For the text-containing cell, return its midpoint in (X, Y) coordinate format. 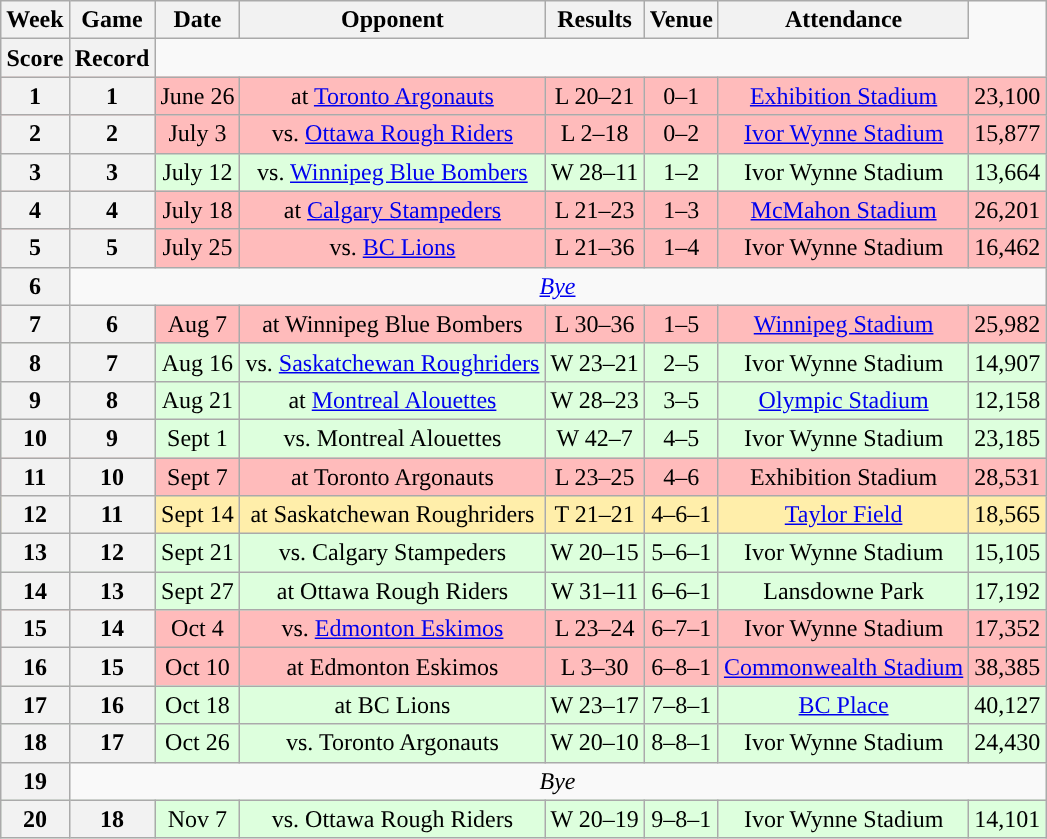
6–6–1 (681, 591)
7–8–1 (681, 705)
15,877 (1008, 134)
9–8–1 (681, 819)
23,100 (1008, 96)
at Montreal Alouettes (392, 400)
Date (198, 20)
L 20–21 (594, 96)
BC Place (843, 705)
1–4 (681, 248)
0–2 (681, 134)
Venue (681, 20)
Aug 16 (198, 362)
W 28–23 (594, 400)
at BC Lions (392, 705)
0–1 (681, 96)
2–5 (681, 362)
L 21–23 (594, 210)
W 31–11 (594, 591)
Aug 7 (198, 324)
Sept 21 (198, 553)
L 23–25 (594, 477)
July 3 (198, 134)
16,462 (1008, 248)
vs. Calgary Stampeders (392, 553)
at Edmonton Eskimos (392, 667)
19 (35, 781)
L 3–30 (594, 667)
vs. Edmonton Eskimos (392, 629)
3–5 (681, 400)
T 21–21 (594, 515)
L 30–36 (594, 324)
vs. Winnipeg Blue Bombers (392, 172)
Oct 26 (198, 743)
25,982 (1008, 324)
14,907 (1008, 362)
4–5 (681, 438)
July 12 (198, 172)
13,664 (1008, 172)
17,192 (1008, 591)
W 42–7 (594, 438)
W 28–11 (594, 172)
1–3 (681, 210)
1–2 (681, 172)
5–6–1 (681, 553)
4–6 (681, 477)
12,158 (1008, 400)
14,101 (1008, 819)
Record (112, 58)
W 23–21 (594, 362)
Nov 7 (198, 819)
June 26 (198, 96)
McMahon Stadium (843, 210)
July 18 (198, 210)
W 20–15 (594, 553)
vs. Toronto Argonauts (392, 743)
1–5 (681, 324)
6–8–1 (681, 667)
26,201 (1008, 210)
28,531 (1008, 477)
8–8–1 (681, 743)
at Ottawa Rough Riders (392, 591)
Score (35, 58)
Sept 14 (198, 515)
L 21–36 (594, 248)
July 25 (198, 248)
6–7–1 (681, 629)
Sept 27 (198, 591)
Lansdowne Park (843, 591)
Taylor Field (843, 515)
Olympic Stadium (843, 400)
17,352 (1008, 629)
Week (35, 20)
W 23–17 (594, 705)
Sept 1 (198, 438)
vs. Montreal Alouettes (392, 438)
at Winnipeg Blue Bombers (392, 324)
24,430 (1008, 743)
Results (594, 20)
40,127 (1008, 705)
Commonwealth Stadium (843, 667)
at Calgary Stampeders (392, 210)
at Saskatchewan Roughriders (392, 515)
20 (35, 819)
Sept 7 (198, 477)
15,105 (1008, 553)
Game (112, 20)
Winnipeg Stadium (843, 324)
Oct 4 (198, 629)
W 20–19 (594, 819)
23,185 (1008, 438)
38,385 (1008, 667)
Oct 10 (198, 667)
W 20–10 (594, 743)
Aug 21 (198, 400)
Attendance (843, 20)
vs. Saskatchewan Roughriders (392, 362)
Opponent (392, 20)
L 23–24 (594, 629)
18,565 (1008, 515)
Oct 18 (198, 705)
L 2–18 (594, 134)
4–6–1 (681, 515)
vs. BC Lions (392, 248)
